Determine the [x, y] coordinate at the center of the cell enclosing the given text.  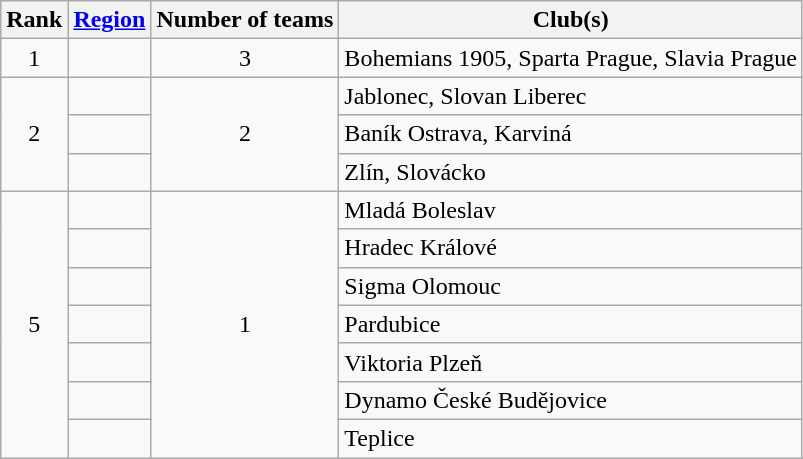
Club(s) [571, 20]
Jablonec, Slovan Liberec [571, 96]
Dynamo České Budějovice [571, 400]
Mladá Boleslav [571, 210]
Number of teams [245, 20]
Rank [34, 20]
3 [245, 58]
Sigma Olomouc [571, 286]
Baník Ostrava, Karviná [571, 134]
Pardubice [571, 324]
5 [34, 324]
Teplice [571, 438]
Hradec Králové [571, 248]
Zlín, Slovácko [571, 172]
Region [110, 20]
Viktoria Plzeň [571, 362]
Bohemians 1905, Sparta Prague, Slavia Prague [571, 58]
